Find where the given text appears and provide that cell's center as [X, Y] coordinate. 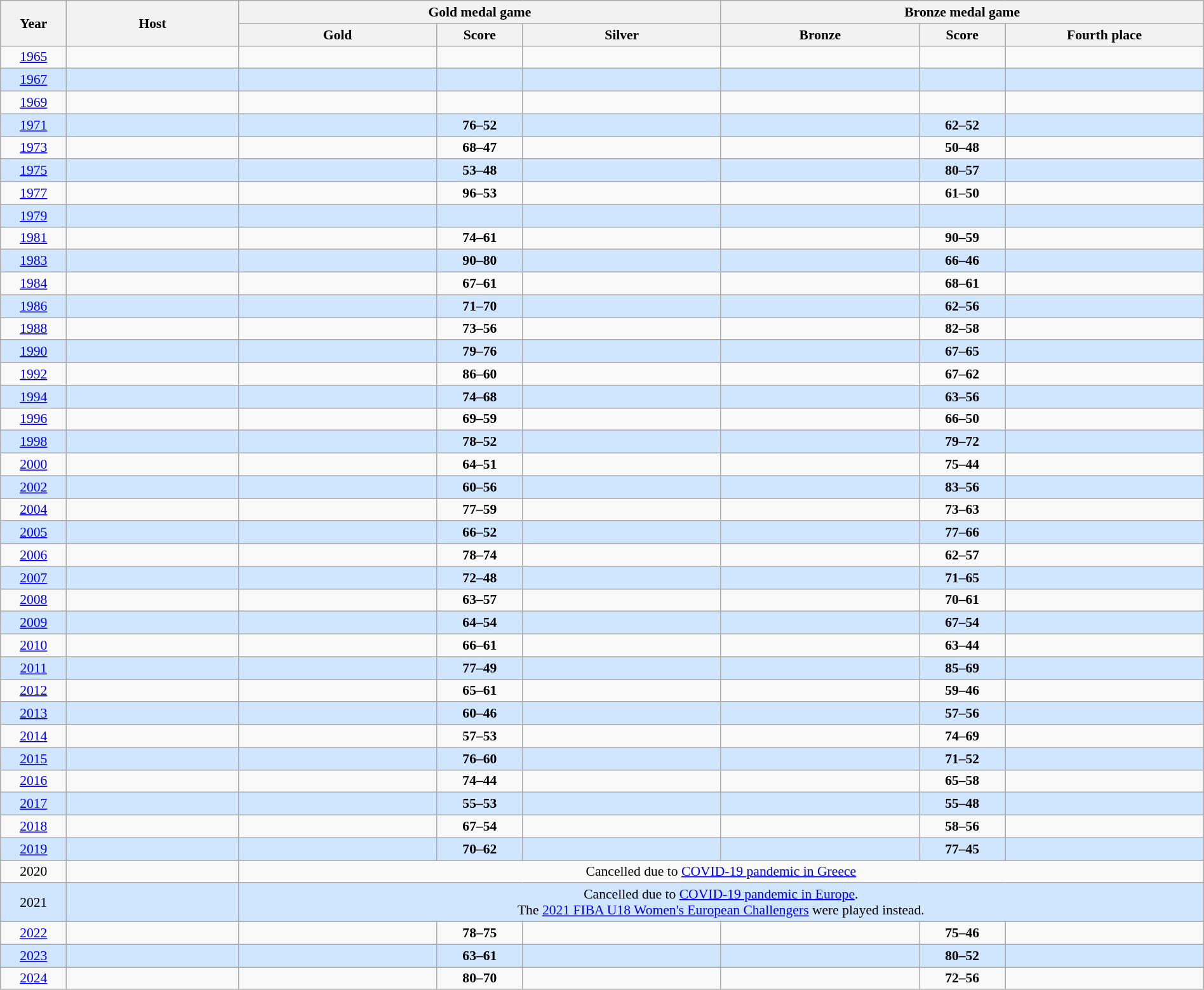
72–48 [480, 578]
79–76 [480, 352]
53–48 [480, 171]
77–66 [963, 533]
80–70 [480, 979]
62–52 [963, 125]
75–44 [963, 465]
72–56 [963, 979]
59–46 [963, 691]
2018 [34, 827]
68–61 [963, 284]
63–61 [480, 956]
77–49 [480, 668]
50–48 [963, 148]
Fourth place [1104, 35]
1988 [34, 329]
58–56 [963, 827]
2015 [34, 759]
63–56 [963, 397]
62–57 [963, 555]
2012 [34, 691]
Host [152, 23]
2009 [34, 623]
1983 [34, 261]
1967 [34, 80]
2020 [34, 872]
77–59 [480, 510]
2023 [34, 956]
71–65 [963, 578]
86–60 [480, 374]
1994 [34, 397]
1984 [34, 284]
61–50 [963, 193]
1986 [34, 306]
2022 [34, 933]
67–65 [963, 352]
Cancelled due to COVID-19 pandemic in Europe.The 2021 FIBA U18 Women's European Challengers were played instead. [721, 903]
2021 [34, 903]
2017 [34, 804]
65–61 [480, 691]
73–56 [480, 329]
90–59 [963, 238]
1990 [34, 352]
1971 [34, 125]
2005 [34, 533]
63–57 [480, 600]
55–48 [963, 804]
60–56 [480, 487]
1975 [34, 171]
90–80 [480, 261]
66–52 [480, 533]
64–51 [480, 465]
2004 [34, 510]
Gold [337, 35]
1969 [34, 103]
2006 [34, 555]
Silver [622, 35]
Cancelled due to COVID-19 pandemic in Greece [721, 872]
66–46 [963, 261]
2000 [34, 465]
Gold medal game [479, 12]
2013 [34, 714]
69–59 [480, 419]
Year [34, 23]
2011 [34, 668]
76–52 [480, 125]
1979 [34, 216]
74–68 [480, 397]
66–50 [963, 419]
1981 [34, 238]
80–52 [963, 956]
2002 [34, 487]
96–53 [480, 193]
78–74 [480, 555]
1965 [34, 57]
1977 [34, 193]
68–47 [480, 148]
76–60 [480, 759]
80–57 [963, 171]
65–58 [963, 781]
70–61 [963, 600]
67–61 [480, 284]
83–56 [963, 487]
82–58 [963, 329]
1973 [34, 148]
Bronze [820, 35]
71–70 [480, 306]
57–53 [480, 736]
2019 [34, 849]
2024 [34, 979]
1992 [34, 374]
55–53 [480, 804]
60–46 [480, 714]
2016 [34, 781]
74–69 [963, 736]
73–63 [963, 510]
1996 [34, 419]
Bronze medal game [962, 12]
71–52 [963, 759]
2014 [34, 736]
77–45 [963, 849]
57–56 [963, 714]
2010 [34, 646]
2007 [34, 578]
74–61 [480, 238]
78–75 [480, 933]
66–61 [480, 646]
74–44 [480, 781]
67–62 [963, 374]
63–44 [963, 646]
62–56 [963, 306]
64–54 [480, 623]
70–62 [480, 849]
78–52 [480, 442]
1998 [34, 442]
79–72 [963, 442]
85–69 [963, 668]
75–46 [963, 933]
2008 [34, 600]
